Provide the (x, y) coordinate of the cell's center where the given text is located.  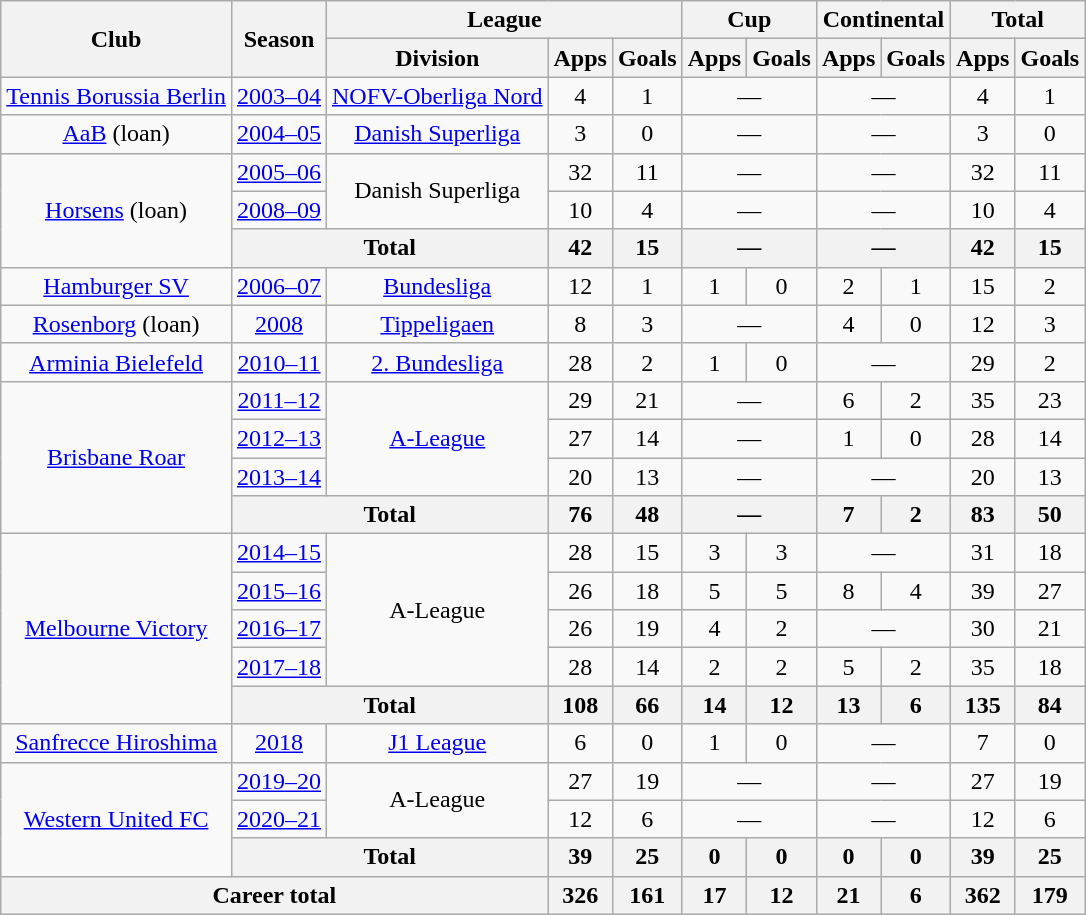
2020–21 (278, 819)
2006–07 (278, 286)
30 (983, 629)
50 (1050, 515)
2008 (278, 324)
2. Bundesliga (438, 362)
362 (983, 895)
2011–12 (278, 400)
Rosenborg (loan) (116, 324)
66 (647, 705)
Hamburger SV (116, 286)
Career total (274, 895)
Western United FC (116, 819)
Melbourne Victory (116, 629)
Sanfrecce Hiroshima (116, 743)
Arminia Bielefeld (116, 362)
2010–11 (278, 362)
31 (983, 553)
108 (580, 705)
Brisbane Roar (116, 457)
2003–04 (278, 96)
48 (647, 515)
2004–05 (278, 134)
135 (983, 705)
2005–06 (278, 172)
Continental (883, 20)
AaB (loan) (116, 134)
Tennis Borussia Berlin (116, 96)
23 (1050, 400)
League (505, 20)
179 (1050, 895)
2008–09 (278, 210)
326 (580, 895)
Cup (749, 20)
Club (116, 39)
76 (580, 515)
Tippeligaen (438, 324)
2015–16 (278, 591)
2017–18 (278, 667)
83 (983, 515)
2016–17 (278, 629)
2012–13 (278, 438)
Season (278, 39)
17 (714, 895)
Division (438, 58)
Horsens (loan) (116, 210)
2019–20 (278, 781)
2014–15 (278, 553)
2018 (278, 743)
161 (647, 895)
84 (1050, 705)
J1 League (438, 743)
2013–14 (278, 477)
NOFV-Oberliga Nord (438, 96)
Bundesliga (438, 286)
